Search for the cell housing the specified text and yield its (X, Y) center coordinate. 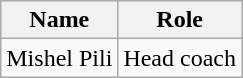
Role (180, 20)
Name (60, 20)
Mishel Pili (60, 58)
Head coach (180, 58)
